Locate the cell with the specified text and output its (X, Y) center coordinate. 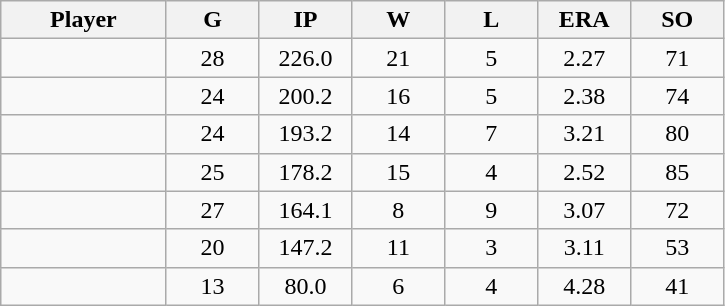
20 (212, 248)
2.38 (584, 96)
2.52 (584, 172)
16 (398, 96)
8 (398, 210)
7 (492, 134)
80.0 (306, 286)
IP (306, 20)
4.28 (584, 286)
L (492, 20)
164.1 (306, 210)
27 (212, 210)
3.11 (584, 248)
74 (678, 96)
13 (212, 286)
72 (678, 210)
ERA (584, 20)
28 (212, 58)
14 (398, 134)
200.2 (306, 96)
53 (678, 248)
9 (492, 210)
6 (398, 286)
Player (84, 20)
25 (212, 172)
3.07 (584, 210)
21 (398, 58)
193.2 (306, 134)
3.21 (584, 134)
85 (678, 172)
11 (398, 248)
80 (678, 134)
226.0 (306, 58)
3 (492, 248)
2.27 (584, 58)
178.2 (306, 172)
71 (678, 58)
147.2 (306, 248)
41 (678, 286)
15 (398, 172)
W (398, 20)
SO (678, 20)
G (212, 20)
